Provide the (x, y) coordinate of the cell's center where the given text is located.  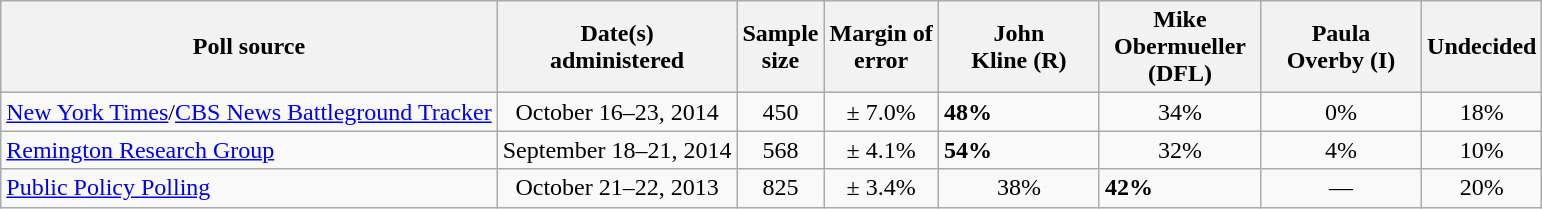
Poll source (249, 47)
20% (1482, 188)
32% (1180, 150)
18% (1482, 112)
September 18–21, 2014 (617, 150)
Public Policy Polling (249, 188)
42% (1180, 188)
Samplesize (780, 47)
54% (1018, 150)
Remington Research Group (249, 150)
JohnKline (R) (1018, 47)
48% (1018, 112)
October 21–22, 2013 (617, 188)
450 (780, 112)
568 (780, 150)
— (1340, 188)
10% (1482, 150)
MikeObermueller (DFL) (1180, 47)
0% (1340, 112)
38% (1018, 188)
± 4.1% (881, 150)
± 3.4% (881, 188)
PaulaOverby (I) (1340, 47)
New York Times/CBS News Battleground Tracker (249, 112)
4% (1340, 150)
October 16–23, 2014 (617, 112)
Margin oferror (881, 47)
825 (780, 188)
Undecided (1482, 47)
34% (1180, 112)
± 7.0% (881, 112)
Date(s)administered (617, 47)
